From the cell containing the given text, extract its center point as [X, Y] coordinate. 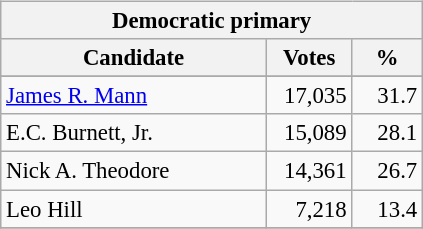
28.1 [388, 133]
% [388, 58]
15,089 [309, 133]
17,035 [309, 96]
7,218 [309, 209]
14,361 [309, 171]
26.7 [388, 171]
Leo Hill [134, 209]
Democratic primary [212, 21]
E.C. Burnett, Jr. [134, 133]
31.7 [388, 96]
13.4 [388, 209]
Votes [309, 58]
James R. Mann [134, 96]
Candidate [134, 58]
Nick A. Theodore [134, 171]
